Return (X, Y) of the center of cell containing provided text 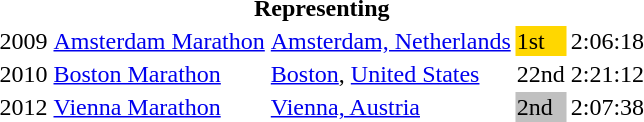
Amsterdam, Netherlands (390, 41)
Vienna Marathon (159, 107)
22nd (540, 74)
Boston Marathon (159, 74)
2nd (540, 107)
Boston, United States (390, 74)
Vienna, Austria (390, 107)
1st (540, 41)
Amsterdam Marathon (159, 41)
